Identify which cell holds the provided text, then report its (x, y) central coordinate. 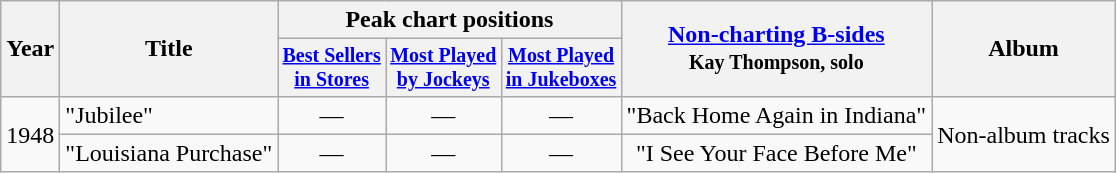
"Jubilee" (169, 115)
1948 (30, 134)
"I See Your Face Before Me" (776, 153)
Non-album tracks (1024, 134)
Title (169, 49)
"Louisiana Purchase" (169, 153)
Most Playedby Jockeys (444, 68)
Album (1024, 49)
Year (30, 49)
Non-charting B-sidesKay Thompson, solo (776, 49)
Most Playedin Jukeboxes (561, 68)
Best Sellersin Stores (332, 68)
"Back Home Again in Indiana" (776, 115)
Peak chart positions (450, 20)
